Return [X, Y] of the center of cell containing provided text 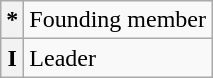
Founding member [118, 20]
* [12, 20]
Leader [118, 58]
I [12, 58]
